Identify which cell holds the provided text, then report its (X, Y) central coordinate. 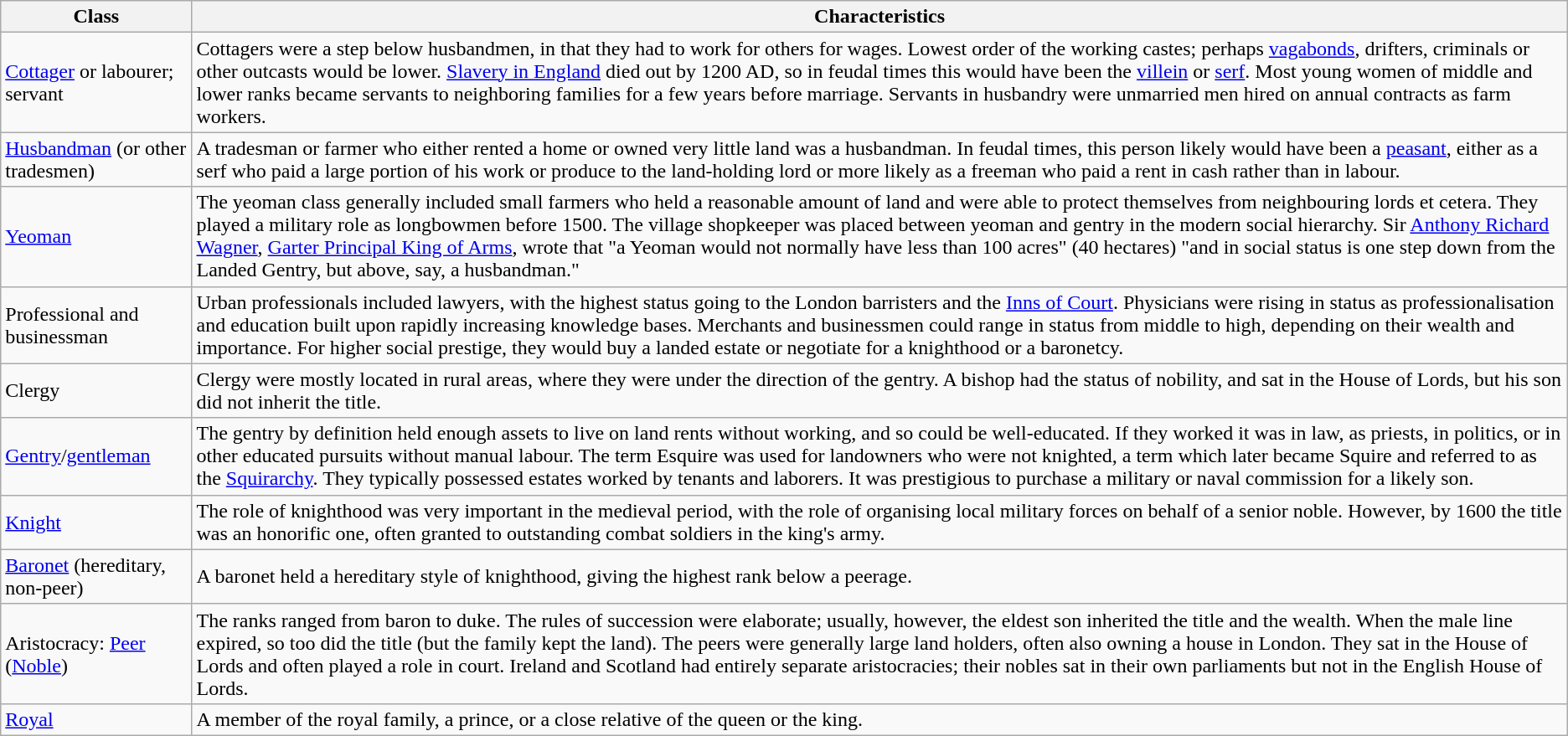
A baronet held a hereditary style of knighthood, giving the highest rank below a peerage. (879, 576)
Royal (96, 719)
Class (96, 17)
Aristocracy: Peer (Noble) (96, 653)
Cottager or labourer; servant (96, 82)
Gentry/gentleman (96, 456)
Clergy (96, 390)
Yeoman (96, 236)
Professional and businessman (96, 325)
Knight (96, 522)
A member of the royal family, a prince, or a close relative of the queen or the king. (879, 719)
Husbandman (or other tradesmen) (96, 159)
Baronet (hereditary, non-peer) (96, 576)
Characteristics (879, 17)
